For the text-containing cell, return its midpoint in [X, Y] coordinate format. 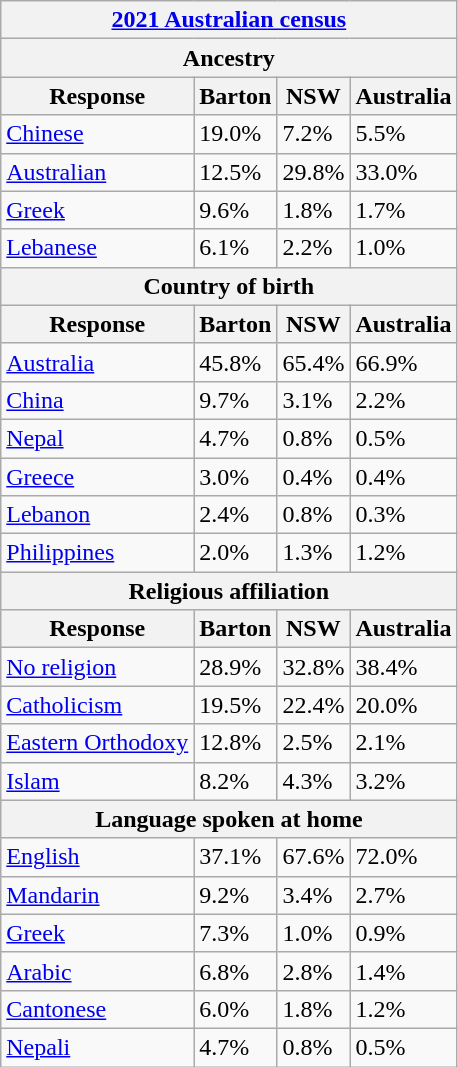
2.5% [314, 743]
Religious affiliation [229, 591]
1.7% [404, 210]
Catholicism [98, 705]
1.4% [404, 971]
2.1% [404, 743]
67.6% [314, 857]
66.9% [404, 362]
9.2% [236, 895]
28.9% [236, 667]
7.2% [314, 134]
1.3% [314, 553]
Lebanon [98, 515]
12.8% [236, 743]
2.7% [404, 895]
6.1% [236, 248]
Cantonese [98, 1009]
Arabic [98, 971]
Country of birth [229, 286]
Language spoken at home [229, 819]
Greece [98, 477]
2021 Australian census [229, 20]
45.8% [236, 362]
China [98, 400]
7.3% [236, 933]
19.5% [236, 705]
65.4% [314, 362]
33.0% [404, 172]
5.5% [404, 134]
3.2% [404, 781]
32.8% [314, 667]
2.8% [314, 971]
6.0% [236, 1009]
19.0% [236, 134]
38.4% [404, 667]
Lebanese [98, 248]
Nepal [98, 438]
2.4% [236, 515]
72.0% [404, 857]
Chinese [98, 134]
3.4% [314, 895]
9.6% [236, 210]
English [98, 857]
0.3% [404, 515]
Eastern Orthodoxy [98, 743]
12.5% [236, 172]
3.0% [236, 477]
Islam [98, 781]
3.1% [314, 400]
Ancestry [229, 58]
20.0% [404, 705]
Mandarin [98, 895]
29.8% [314, 172]
8.2% [236, 781]
37.1% [236, 857]
Australian [98, 172]
Philippines [98, 553]
No religion [98, 667]
Nepali [98, 1047]
9.7% [236, 400]
2.0% [236, 553]
0.9% [404, 933]
22.4% [314, 705]
4.3% [314, 781]
6.8% [236, 971]
